Pinpoint the cell where the given text exists, returning its [x, y] midpoint coordinate. 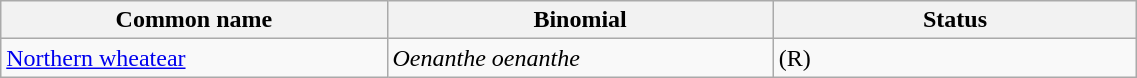
Oenanthe oenanthe [580, 58]
Binomial [580, 20]
Status [955, 20]
(R) [955, 58]
Common name [194, 20]
Northern wheatear [194, 58]
